Find where the given text appears and provide that cell's center as [X, Y] coordinate. 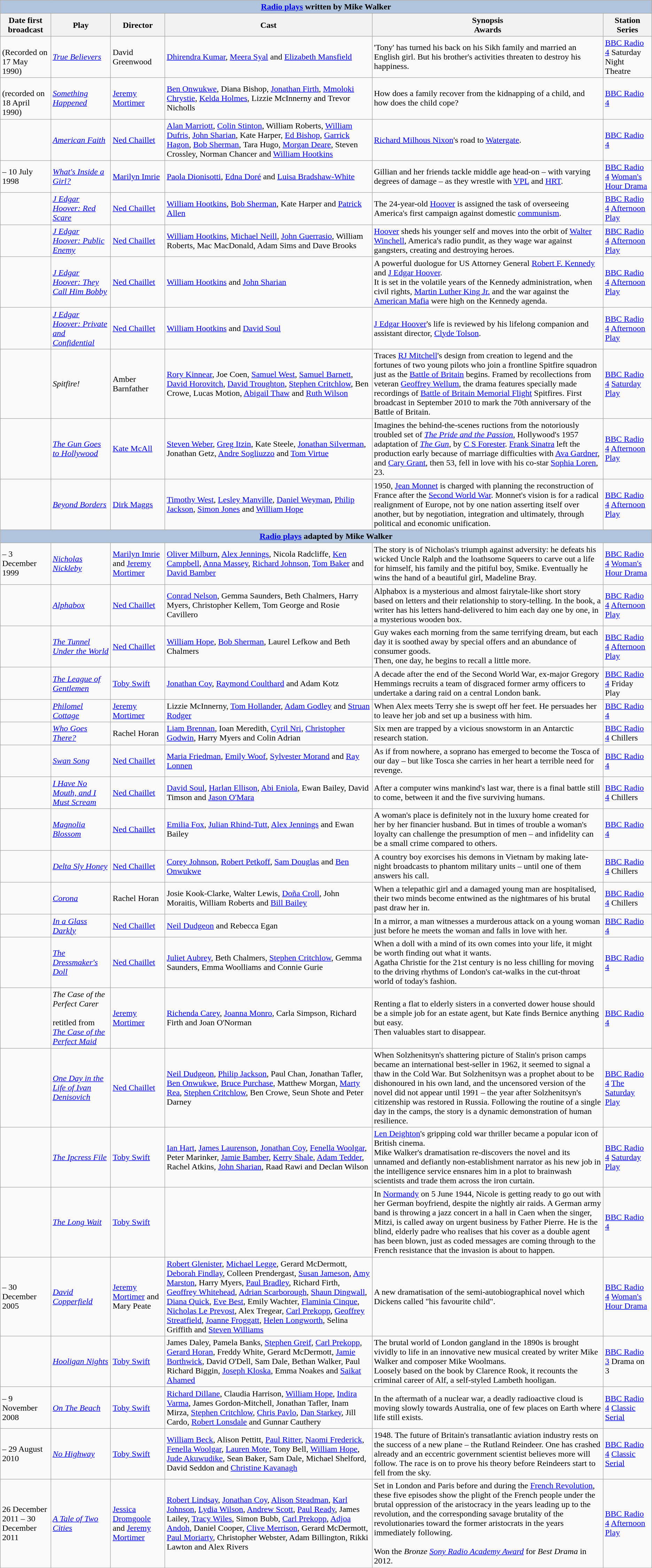
David Copperfield [81, 1296]
The Gun Goes to Hollywood [81, 448]
Dhirendra Kumar, Meera Syal and Elizabeth Mansfield [268, 57]
Amber Barnfather [138, 384]
(Recorded on 17 May 1990) [26, 57]
William Hope, Bob Sherman, Laurel Lefkow and Beth Chalmers [268, 647]
Cast [268, 25]
William Hootkins, Bob Sherman, Kate Harper and Patrick Allen [268, 209]
David Greenwood [138, 57]
J Edgar Hoover: Red Scare [81, 209]
Paola Dionisotti, Edna Doré and Luisa Bradshaw-White [268, 177]
A new dramatisation of the semi-autobiographical novel which Dickens called "his favourite child". [488, 1296]
– 9 November 2008 [26, 1408]
– 3 December 1999 [26, 564]
The League of Gentlemen [81, 683]
The Ipcress File [81, 1157]
Richard Milhous Nixon's road to Watergate. [488, 140]
BBC Radio 4 The Saturday Play [628, 1088]
In the aftermath of a nuclear war, a deadly radioactive cloud is moving slowly towards Australia, one of few places on Earth where life still exists. [488, 1408]
No Highway [81, 1454]
The Dressmaker's Doll [81, 962]
William Hootkins, Michael Neill, John Guerrasio, William Roberts, Mac MacDonald, Adam Sims and Dave Brooks [268, 241]
Corey Johnson, Robert Petkoff, Sam Douglas and Ben Onwukwe [268, 866]
Corona [81, 898]
William Hootkins and John Sharian [268, 282]
– 29 August 2010 [26, 1454]
Spitfire! [81, 384]
American Faith [81, 140]
Conrad Nelson, Gemma Saunders, Beth Chalmers, Harry Myers, Christopher Kellem, Tom George and Rosie Cavillero [268, 605]
Delta Sly Honey [81, 866]
The 24-year-old Hoover is assigned the task of overseeing America's first campaign against domestic communism. [488, 209]
26 December 2011 – 30 December 2011 [26, 1523]
One Day in the Life of Ivan Denisovich [81, 1088]
Neil Dudgeon and Rebecca Egan [268, 925]
Marilyn Imrie and Jeremy Mortimer [138, 564]
Josie Kook-Clarke, Walter Lewis, Doña Croll, John Moraitis, William Roberts and Bill Bailey [268, 898]
J Edgar Hoover: Public Enemy [81, 241]
Oliver Milburn, Alex Jennings, Nicola Radcliffe, Ken Campbell, Anna Massey, Richard Johnson, Tom Baker and David Bamber [268, 564]
Who Goes There? [81, 733]
True Believers [81, 57]
Swan Song [81, 761]
A Tale of Two Cities [81, 1523]
StationSeries [628, 25]
Maria Friedman, Emily Woof, Sylvester Morand and Ray Lonnen [268, 761]
What's Inside a Girl? [81, 177]
– 10 July 1998 [26, 177]
In a mirror, a man witnesses a murderous attack on a young woman just before he meets the woman and falls in love with her. [488, 925]
Jeremy Mortimer and Mary Peate [138, 1296]
BBC Radio 4 Saturday Night Theatre [628, 57]
Ben Onwukwe, Diana Bishop, Jonathan Firth, Mmoloki Chrystie, Kelda Holmes, Lizzie McInnerny and Trevor Nicholls [268, 98]
Lizzie McInnerny, Tom Hollander, Adam Godley and Struan Rodger [268, 711]
BBC Radio 4 Friday Play [628, 683]
– 30 December 2005 [26, 1296]
Magnolia Blossom [81, 829]
Emilia Fox, Julian Rhind-Tutt, Alex Jennings and Ewan Bailey [268, 829]
Radio plays adapted by Mike Walker [326, 536]
(recorded on 18 April 1990) [26, 98]
On The Beach [81, 1408]
David Soul, Harlan Ellison, Abi Eniola, Ewan Bailey, David Timson and Jason O'Mara [268, 793]
The Case of the Perfect Carerretitled from The Case of the Perfect Maid [81, 1018]
William Hootkins and David Soul [268, 328]
In a Glass Darkly [81, 925]
Juliet Aubrey, Beth Chalmers, Stephen Critchlow, Gemma Saunders, Emma Woolliams and Connie Gurie [268, 962]
J Edgar Hoover: They Call Him Bobby [81, 282]
Something Happened [81, 98]
I Have No Mouth, and I Must Scream [81, 793]
The Tunnel Under the World [81, 647]
Liam Brennan, Ioan Meredith, Cyril Nri, Christopher Godwin, Harry Myers and Colin Adrian [268, 733]
BBC Radio 3 Drama on 3 [628, 1362]
Date first broadcast [26, 25]
Kate McAll [138, 448]
A country boy exorcises his demons in Vietnam by making late-night broadcasts to phantom military units – until one of them answers his call. [488, 866]
Beyond Borders [81, 504]
Jonathan Coy, Raymond Coulthard and Adam Kotz [268, 683]
J Edgar Hoover: Private and Confidential [81, 328]
Hooligan Nights [81, 1362]
When Alex meets Terry she is swept off her feet. He persuades her to leave her job and set up a business with him. [488, 711]
The Long Wait [81, 1222]
'Tony' has turned his back on his Sikh family and married an English girl. But his brother's activities threaten to destroy his happiness. [488, 57]
Radio plays written by Mike Walker [326, 7]
Nicholas Nickleby [81, 564]
Alphabox [81, 605]
Jessica Dromgoole and Jeremy Mortimer [138, 1523]
SynopsisAwards [488, 25]
After a computer wins mankind's last war, there is a final battle still to come, between it and the five surviving humans. [488, 793]
How does a family recover from the kidnapping of a child, and how does the child cope? [488, 98]
When a telepathic girl and a damaged young man are hospitalised, their two minds become entwined as the nightmares of his brutal past draw her in. [488, 898]
Timothy West, Lesley Manville, Daniel Weyman, Philip Jackson, Simon Jones and William Hope [268, 504]
As if from nowhere, a soprano has emerged to become the Tosca of our day – but like Tosca she carries in her heart a terrible need for revenge. [488, 761]
Dirk Maggs [138, 504]
Marilyn Imrie [138, 177]
Gillian and her friends tackle middle age head-on – with varying degrees of damage – as they wrestle with VPL and HRT. [488, 177]
Play [81, 25]
Six men are trapped by a vicious snowstorm in an Antarctic research station. [488, 733]
Richenda Carey, Joanna Monro, Carla Simpson, Richard Firth and Joan O'Norman [268, 1018]
Philomel Cottage [81, 711]
Steven Weber, Greg Itzin, Kate Steele, Jonathan Silverman, Jonathan Getz, Andre Sogliuzzo and Tom Virtue [268, 448]
J Edgar Hoover's life is reviewed by his lifelong companion and assistant director, Clyde Tolson. [488, 328]
Director [138, 25]
